Output the (X, Y) coordinate of the center of the cell containing the given text.  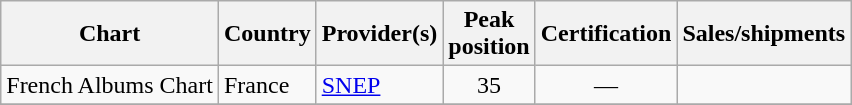
Sales/shipments (764, 34)
35 (489, 85)
France (267, 85)
Chart (110, 34)
Country (267, 34)
Certification (606, 34)
Provider(s) (380, 34)
French Albums Chart (110, 85)
— (606, 85)
SNEP (380, 85)
Peakposition (489, 34)
